Provide the [x, y] coordinate of the cell's center where the given text is located.  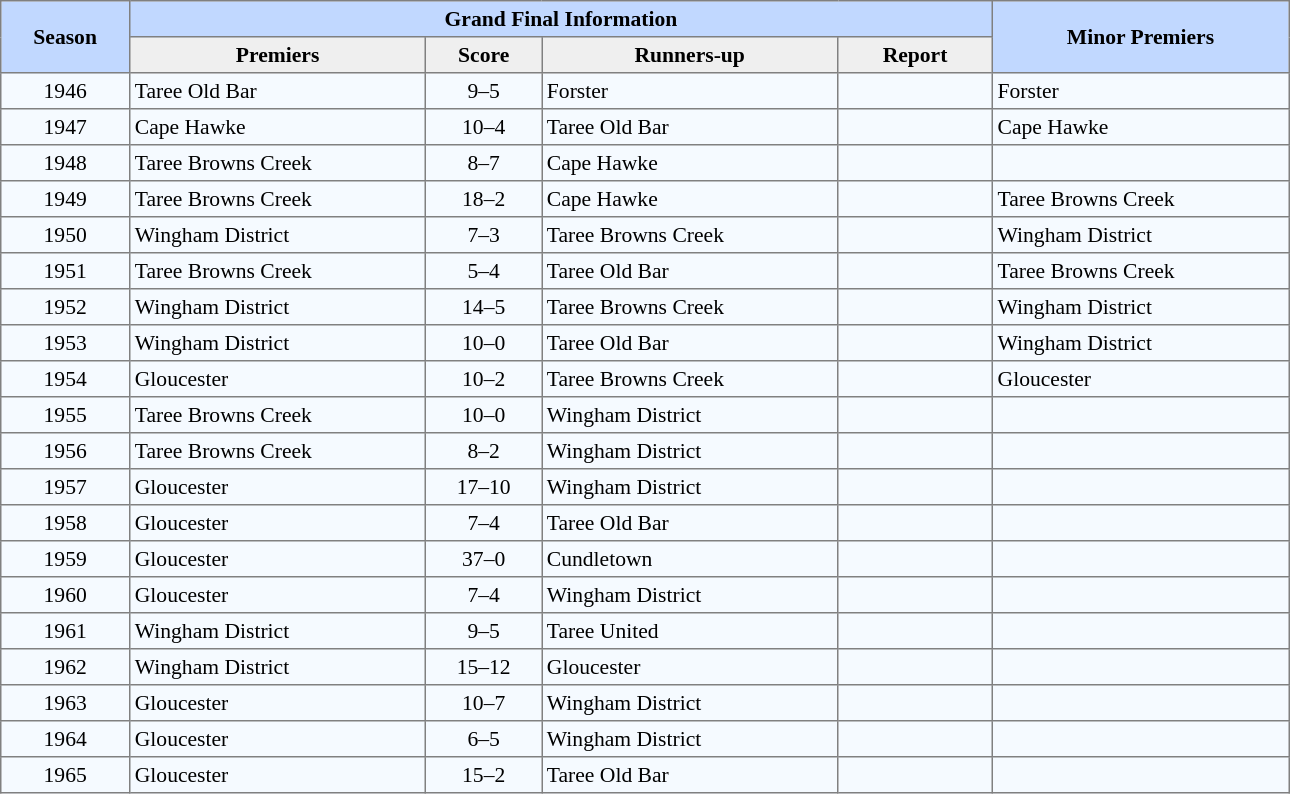
10–2 [484, 379]
1951 [66, 271]
1948 [66, 163]
1962 [66, 667]
Report [916, 55]
7–3 [484, 235]
1957 [66, 487]
15–12 [484, 667]
1949 [66, 199]
5–4 [484, 271]
1955 [66, 415]
1965 [66, 775]
Season [66, 37]
Grand Final Information [562, 19]
1953 [66, 343]
Taree United [690, 631]
10–4 [484, 127]
18–2 [484, 199]
1960 [66, 595]
37–0 [484, 559]
1946 [66, 91]
Score [484, 55]
1961 [66, 631]
Cundletown [690, 559]
6–5 [484, 739]
15–2 [484, 775]
Minor Premiers [1140, 37]
10–7 [484, 703]
1958 [66, 523]
1954 [66, 379]
Runners-up [690, 55]
8–7 [484, 163]
Premiers [278, 55]
1952 [66, 307]
14–5 [484, 307]
8–2 [484, 451]
1963 [66, 703]
1947 [66, 127]
1964 [66, 739]
1956 [66, 451]
1950 [66, 235]
1959 [66, 559]
17–10 [484, 487]
